Output the (X, Y) coordinate of the center of the cell containing the given text.  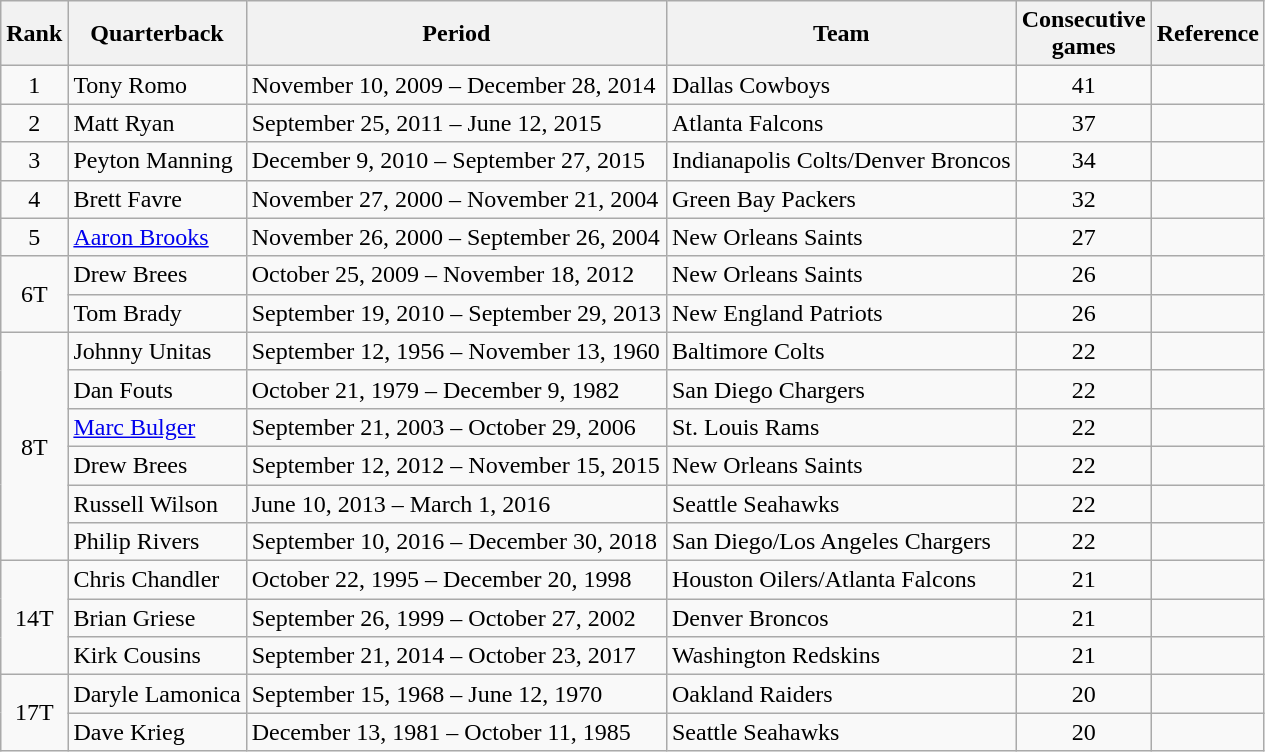
6T (34, 294)
Rank (34, 34)
Chris Chandler (157, 580)
Oakland Raiders (841, 694)
November 26, 2000 – September 26, 2004 (456, 237)
November 27, 2000 – November 21, 2004 (456, 199)
27 (1084, 237)
Aaron Brooks (157, 237)
June 10, 2013 – March 1, 2016 (456, 503)
September 12, 2012 – November 15, 2015 (456, 465)
Johnny Unitas (157, 351)
September 19, 2010 – September 29, 2013 (456, 313)
Dave Krieg (157, 732)
1 (34, 85)
Daryle Lamonica (157, 694)
Brian Griese (157, 618)
Philip Rivers (157, 542)
Tom Brady (157, 313)
New England Patriots (841, 313)
Consecutivegames (1084, 34)
December 13, 1981 – October 11, 1985 (456, 732)
32 (1084, 199)
Houston Oilers/Atlanta Falcons (841, 580)
Washington Redskins (841, 656)
September 21, 2003 – October 29, 2006 (456, 427)
October 25, 2009 – November 18, 2012 (456, 275)
September 25, 2011 – June 12, 2015 (456, 123)
Brett Favre (157, 199)
October 21, 1979 – December 9, 1982 (456, 389)
Indianapolis Colts/Denver Broncos (841, 161)
3 (34, 161)
San Diego Chargers (841, 389)
Tony Romo (157, 85)
4 (34, 199)
Green Bay Packers (841, 199)
Kirk Cousins (157, 656)
41 (1084, 85)
Peyton Manning (157, 161)
September 21, 2014 – October 23, 2017 (456, 656)
November 10, 2009 – December 28, 2014 (456, 85)
September 15, 1968 – June 12, 1970 (456, 694)
Period (456, 34)
Team (841, 34)
Russell Wilson (157, 503)
September 10, 2016 – December 30, 2018 (456, 542)
17T (34, 713)
Denver Broncos (841, 618)
December 9, 2010 – September 27, 2015 (456, 161)
5 (34, 237)
2 (34, 123)
San Diego/Los Angeles Chargers (841, 542)
Marc Bulger (157, 427)
St. Louis Rams (841, 427)
September 12, 1956 – November 13, 1960 (456, 351)
Matt Ryan (157, 123)
Reference (1208, 34)
34 (1084, 161)
October 22, 1995 – December 20, 1998 (456, 580)
Baltimore Colts (841, 351)
14T (34, 618)
Quarterback (157, 34)
37 (1084, 123)
September 26, 1999 – October 27, 2002 (456, 618)
Atlanta Falcons (841, 123)
8T (34, 446)
Dan Fouts (157, 389)
Dallas Cowboys (841, 85)
